Detect which cell encompasses the target text, then output its [x, y] center coordinate. 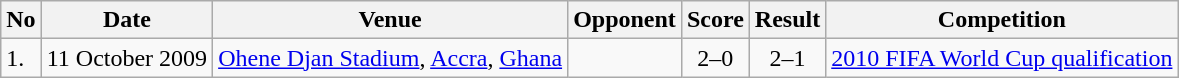
Date [126, 20]
2–1 [787, 58]
Opponent [625, 20]
Ohene Djan Stadium, Accra, Ghana [390, 58]
Score [715, 20]
No [21, 20]
Venue [390, 20]
11 October 2009 [126, 58]
1. [21, 58]
2–0 [715, 58]
Result [787, 20]
Competition [1002, 20]
2010 FIFA World Cup qualification [1002, 58]
